Scan for the cell matching the given text and deliver its (X, Y) coordinate at center. 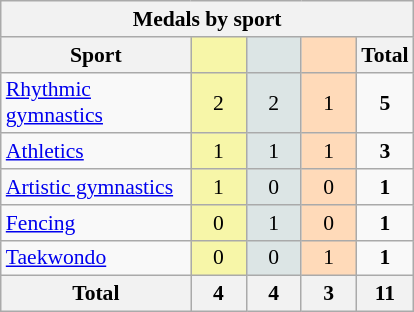
11 (384, 294)
Taekwondo (96, 258)
Athletics (96, 152)
Artistic gymnastics (96, 187)
Medals by sport (208, 19)
Fencing (96, 223)
Sport (96, 55)
Rhythmic gymnastics (96, 102)
5 (384, 102)
